Extract the [X, Y] coordinate from the center of the cell holding the provided text.  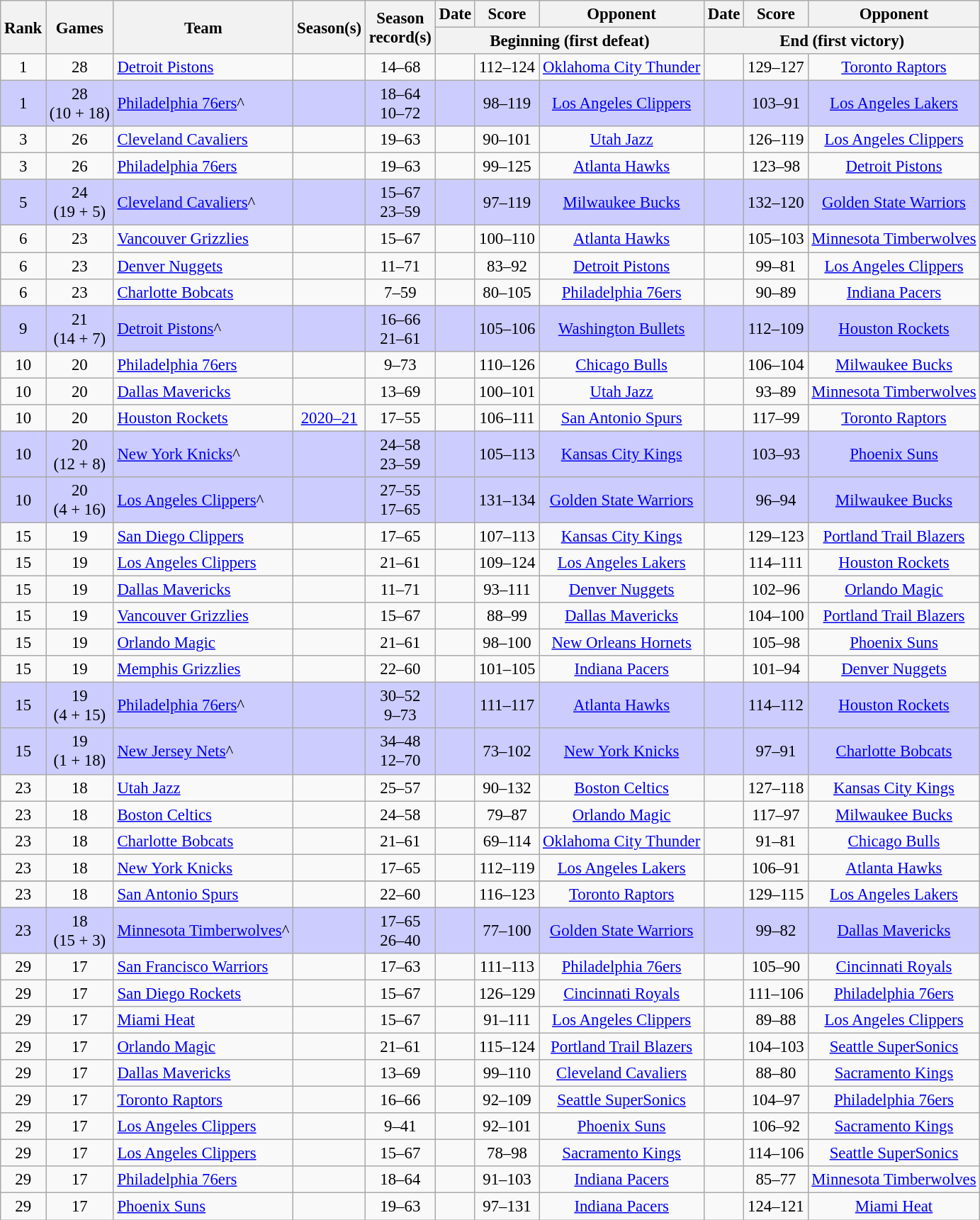
24–5823–59 [400, 454]
34–4812–70 [400, 751]
9–41 [400, 1126]
127–118 [776, 788]
111–117 [507, 706]
99–82 [776, 930]
105–90 [776, 967]
91–111 [507, 1020]
100–110 [507, 239]
112–124 [507, 67]
124–121 [776, 1207]
2020–21 [330, 418]
129–127 [776, 67]
16–6621–61 [400, 329]
30–529–73 [400, 706]
San Francisco Warriors [203, 967]
104–97 [776, 1100]
114–106 [776, 1153]
90–101 [507, 140]
90–132 [507, 788]
91–81 [776, 841]
93–111 [507, 590]
92–109 [507, 1100]
104–103 [776, 1047]
Team [203, 27]
98–100 [507, 643]
24(19 + 5) [80, 203]
Minnesota Timberwolves^ [203, 930]
112–119 [507, 868]
New York Knicks^ [203, 454]
89–88 [776, 1020]
88–99 [507, 616]
16–66 [400, 1100]
101–105 [507, 669]
End (first victory) [842, 41]
93–89 [776, 391]
115–124 [507, 1047]
131–134 [507, 500]
110–126 [507, 364]
99–81 [776, 266]
100–101 [507, 391]
99–125 [507, 167]
103–91 [776, 103]
21(14 + 7) [80, 329]
107–113 [507, 536]
15–6723–59 [400, 203]
Los Angeles Clippers^ [203, 500]
78–98 [507, 1153]
114–111 [776, 563]
105–113 [507, 454]
106–91 [776, 868]
7–59 [400, 292]
Seasonrecord(s) [400, 27]
126–119 [776, 140]
85–77 [776, 1180]
129–123 [776, 536]
20(4 + 16) [80, 500]
24–58 [400, 815]
109–124 [507, 563]
Memphis Grizzlies [203, 669]
17–6526–40 [400, 930]
Beginning (first defeat) [570, 41]
San Diego Rockets [203, 993]
112–109 [776, 329]
106–92 [776, 1126]
129–115 [776, 895]
88–80 [776, 1073]
97–131 [507, 1207]
Rank [23, 27]
91–103 [507, 1180]
79–87 [507, 815]
103–93 [776, 454]
77–100 [507, 930]
18–64 [400, 1180]
18–64 10–72 [400, 103]
105–106 [507, 329]
105–103 [776, 239]
19(1 + 18) [80, 751]
20(12 + 8) [80, 454]
99–110 [507, 1073]
14–68 [400, 67]
104–100 [776, 616]
9 [23, 329]
111–113 [507, 967]
80–105 [507, 292]
Detroit Pistons^ [203, 329]
105–98 [776, 643]
102–96 [776, 590]
18(15 + 3) [80, 930]
96–94 [776, 500]
98–119 [507, 103]
9–73 [400, 364]
97–119 [507, 203]
69–114 [507, 841]
28(10 + 18) [80, 103]
Season(s) [330, 27]
5 [23, 203]
73–102 [507, 751]
123–98 [776, 167]
97–91 [776, 751]
17–55 [400, 418]
28 [80, 67]
116–123 [507, 895]
25–57 [400, 788]
Washington Bullets [622, 329]
Cleveland Cavaliers^ [203, 203]
117–99 [776, 418]
New Jersey Nets^ [203, 751]
117–97 [776, 815]
27–5517–65 [400, 500]
126–129 [507, 993]
111–106 [776, 993]
92–101 [507, 1126]
Games [80, 27]
132–120 [776, 203]
90–89 [776, 292]
17–63 [400, 967]
New Orleans Hornets [622, 643]
19(4 + 15) [80, 706]
106–111 [507, 418]
San Diego Clippers [203, 536]
83–92 [507, 266]
101–94 [776, 669]
106–104 [776, 364]
114–112 [776, 706]
